From the cell containing the given text, extract its center point as (x, y) coordinate. 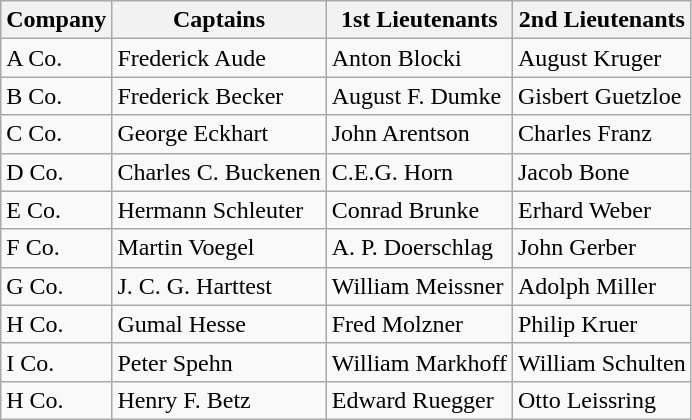
F Co. (56, 248)
Erhard Weber (602, 210)
1st Lieutenants (419, 20)
A Co. (56, 58)
Gumal Hesse (219, 324)
William Markhoff (419, 362)
Edward Ruegger (419, 400)
Adolph Miller (602, 286)
Anton Blocki (419, 58)
Gisbert Guetzloe (602, 96)
Philip Kruer (602, 324)
Hermann Schleuter (219, 210)
A. P. Doerschlag (419, 248)
Frederick Aude (219, 58)
John Arentson (419, 134)
G Co. (56, 286)
I Co. (56, 362)
D Co. (56, 172)
August Kruger (602, 58)
William Meissner (419, 286)
William Schulten (602, 362)
E Co. (56, 210)
Henry F. Betz (219, 400)
Jacob Bone (602, 172)
Otto Leissring (602, 400)
Captains (219, 20)
Charles C. Buckenen (219, 172)
August F. Dumke (419, 96)
Conrad Brunke (419, 210)
J. C. G. Harttest (219, 286)
Peter Spehn (219, 362)
Charles Franz (602, 134)
John Gerber (602, 248)
George Eckhart (219, 134)
Frederick Becker (219, 96)
C.E.G. Horn (419, 172)
C Co. (56, 134)
Martin Voegel (219, 248)
Company (56, 20)
Fred Molzner (419, 324)
B Co. (56, 96)
2nd Lieutenants (602, 20)
